Pinpoint the cell where the given text exists, returning its (x, y) midpoint coordinate. 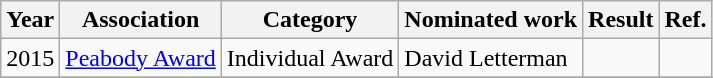
2015 (30, 58)
Individual Award (310, 58)
Ref. (686, 20)
Peabody Award (141, 58)
Nominated work (491, 20)
Association (141, 20)
Category (310, 20)
David Letterman (491, 58)
Result (621, 20)
Year (30, 20)
